Scan for the cell matching the given text and deliver its (x, y) coordinate at center. 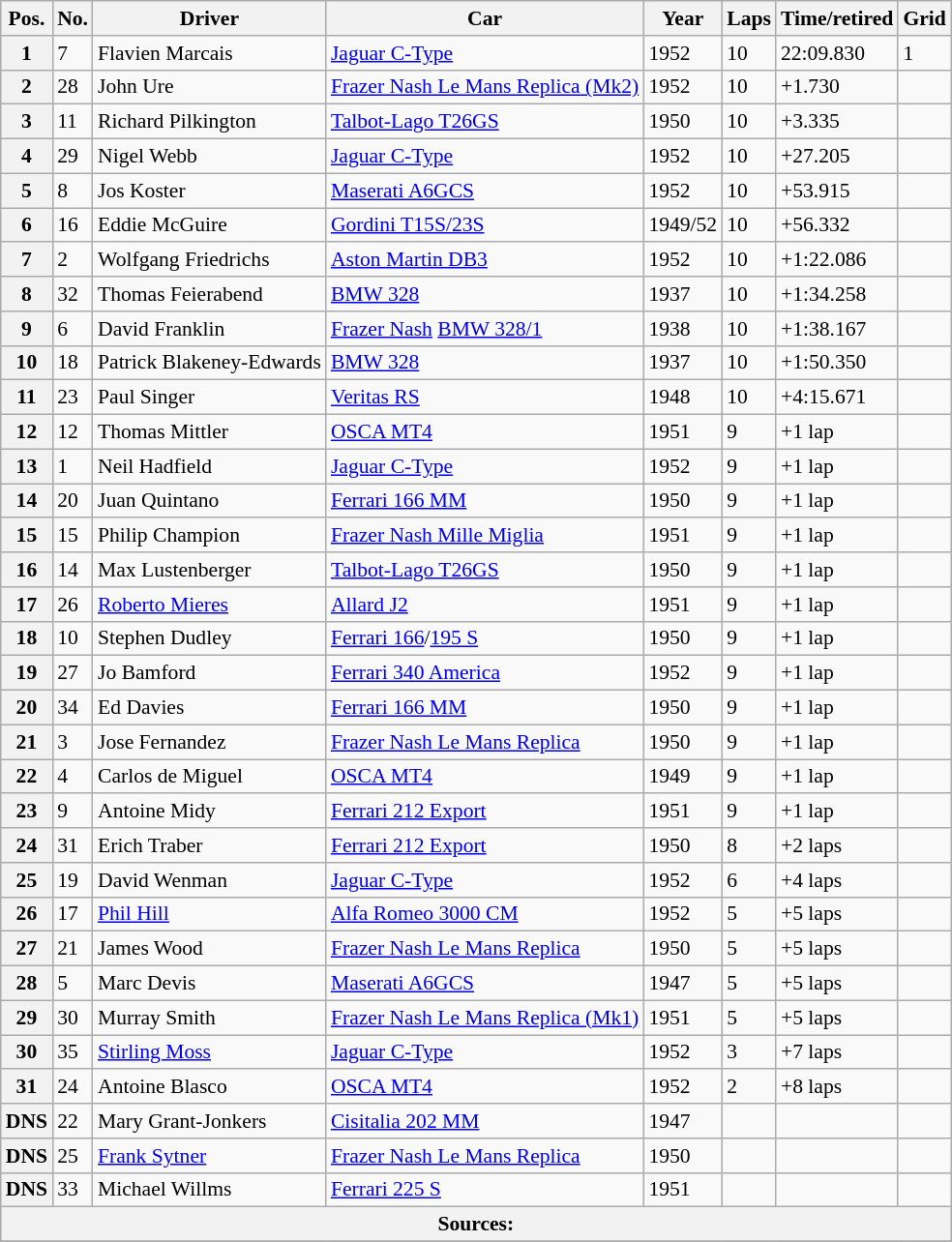
Antoine Blasco (209, 1087)
Jose Fernandez (209, 742)
32 (73, 294)
Frazer Nash Le Mans Replica (Mk1) (485, 1018)
James Wood (209, 949)
+1:38.167 (837, 329)
Aston Martin DB3 (485, 260)
+7 laps (837, 1052)
Paul Singer (209, 398)
13 (27, 466)
No. (73, 18)
33 (73, 1190)
Carlos de Miguel (209, 777)
+27.205 (837, 157)
Thomas Feierabend (209, 294)
Ferrari 340 America (485, 673)
Frazer Nash Mille Miglia (485, 536)
Jos Koster (209, 191)
Driver (209, 18)
Marc Devis (209, 984)
Michael Willms (209, 1190)
Jo Bamford (209, 673)
Richard Pilkington (209, 122)
Ferrari 166/195 S (485, 638)
+1:22.086 (837, 260)
1949/52 (683, 225)
Ed Davies (209, 708)
Car (485, 18)
+1:34.258 (837, 294)
Wolfgang Friedrichs (209, 260)
35 (73, 1052)
+56.332 (837, 225)
+8 laps (837, 1087)
Patrick Blakeney-Edwards (209, 363)
Nigel Webb (209, 157)
Roberto Mieres (209, 605)
Erich Traber (209, 845)
Allard J2 (485, 605)
Veritas RS (485, 398)
+4 laps (837, 880)
Ferrari 225 S (485, 1190)
Phil Hill (209, 914)
+3.335 (837, 122)
Antoine Midy (209, 812)
Murray Smith (209, 1018)
Time/retired (837, 18)
Flavien Marcais (209, 53)
Alfa Romeo 3000 CM (485, 914)
Stephen Dudley (209, 638)
Pos. (27, 18)
Frazer Nash BMW 328/1 (485, 329)
1948 (683, 398)
John Ure (209, 87)
Gordini T15S/23S (485, 225)
+53.915 (837, 191)
Year (683, 18)
+1.730 (837, 87)
Neil Hadfield (209, 466)
Stirling Moss (209, 1052)
Sources: (476, 1225)
+4:15.671 (837, 398)
1949 (683, 777)
34 (73, 708)
Philip Champion (209, 536)
Frank Sytner (209, 1156)
Frazer Nash Le Mans Replica (Mk2) (485, 87)
Cisitalia 202 MM (485, 1121)
Juan Quintano (209, 501)
Grid (925, 18)
Mary Grant-Jonkers (209, 1121)
22:09.830 (837, 53)
+1:50.350 (837, 363)
David Wenman (209, 880)
+2 laps (837, 845)
1938 (683, 329)
Max Lustenberger (209, 570)
Eddie McGuire (209, 225)
Laps (749, 18)
David Franklin (209, 329)
Thomas Mittler (209, 432)
